Return the (x, y) coordinate for the center point of the cell that contains the specified text.  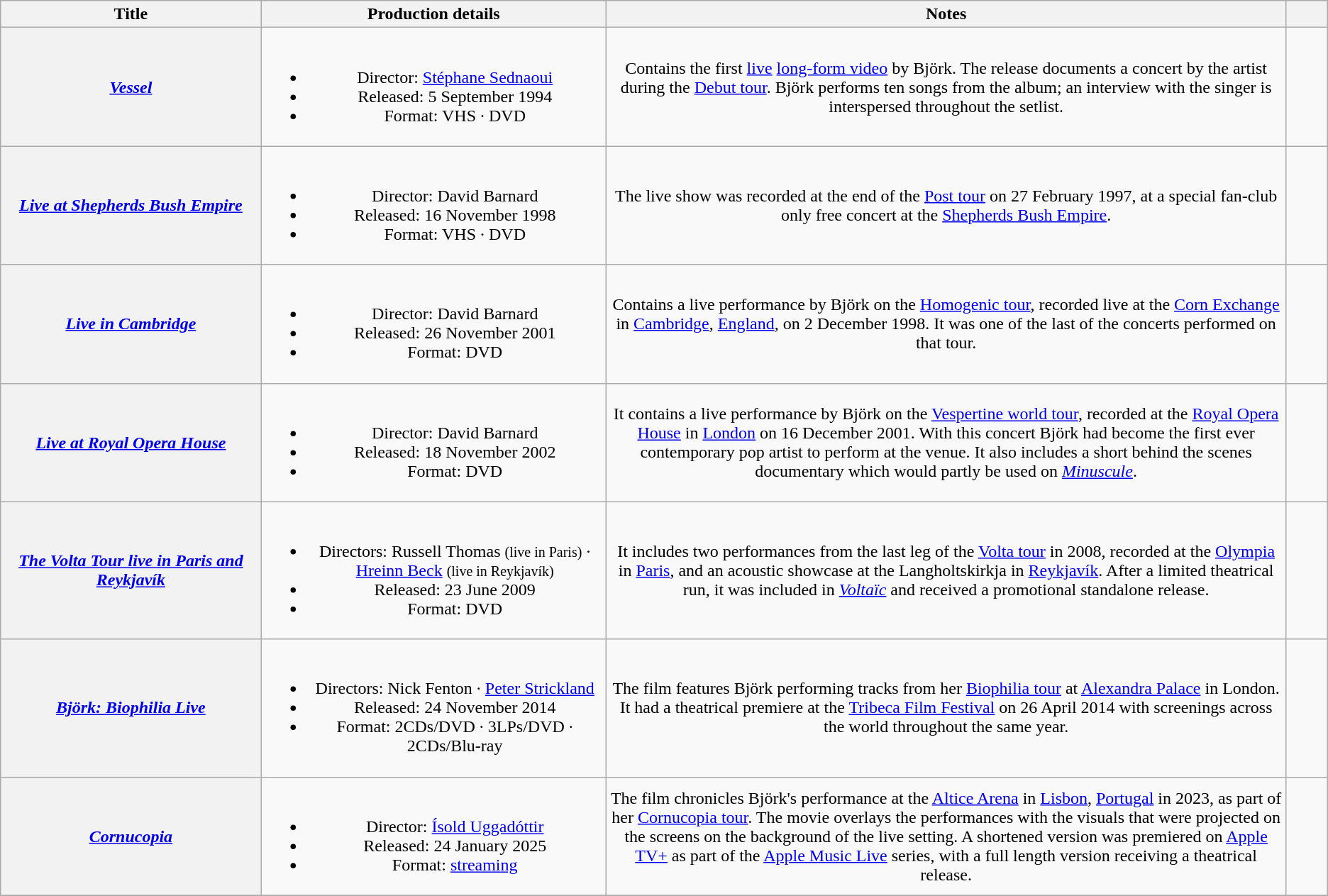
Director: Ísold UggadóttirReleased: 24 January 2025Format: streaming (433, 836)
Live at Shepherds Bush Empire (131, 206)
Title (131, 14)
Production details (433, 14)
Cornucopia (131, 836)
Notes (946, 14)
The live show was recorded at the end of the Post tour on 27 February 1997, at a special fan-club only free concert at the Shepherds Bush Empire. (946, 206)
Directors: Nick Fenton · Peter StricklandReleased: 24 November 2014Format: 2CDs/DVD · 3LPs/DVD · 2CDs/Blu-ray (433, 708)
Björk: Biophilia Live (131, 708)
Director: Stéphane SednaouiReleased: 5 September 1994Format: VHS · DVD (433, 87)
The Volta Tour live in Paris and Reykjavík (131, 570)
Live in Cambridge (131, 323)
Vessel (131, 87)
Live at Royal Opera House (131, 443)
Director: David BarnardReleased: 18 November 2002Format: DVD (433, 443)
Director: David BarnardReleased: 26 November 2001Format: DVD (433, 323)
Director: David BarnardReleased: 16 November 1998Format: VHS · DVD (433, 206)
Directors: Russell Thomas (live in Paris) · Hreinn Beck (live in Reykjavík)Released: 23 June 2009Format: DVD (433, 570)
